Locate the cell with the specified text and output its (x, y) center coordinate. 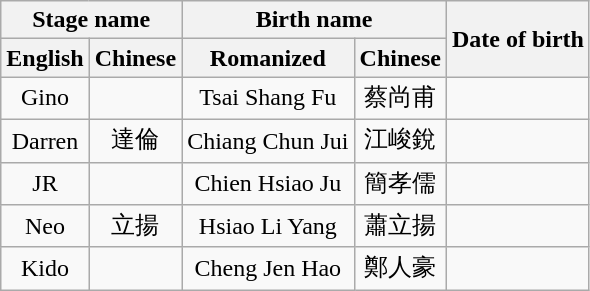
Neo (45, 226)
Romanized (268, 58)
蕭立揚 (400, 226)
Chiang Chun Jui (268, 140)
Date of birth (518, 39)
Cheng Jen Hao (268, 268)
江峻銳 (400, 140)
Chien Hsiao Ju (268, 184)
Stage name (92, 20)
Birth name (314, 20)
立揚 (135, 226)
Kido (45, 268)
鄭人豪 (400, 268)
English (45, 58)
達倫 (135, 140)
Gino (45, 98)
Hsiao Li Yang (268, 226)
簡孝儒 (400, 184)
蔡尚甫 (400, 98)
JR (45, 184)
Darren (45, 140)
Tsai Shang Fu (268, 98)
